Search for the cell housing the specified text and yield its (X, Y) center coordinate. 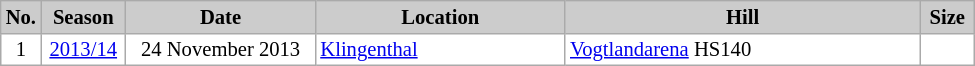
Date (221, 16)
Klingenthal (440, 49)
Season (84, 16)
24 November 2013 (221, 49)
No. (21, 16)
2013/14 (84, 49)
Vogtlandarena HS140 (742, 49)
1 (21, 49)
Hill (742, 16)
Size (948, 16)
Location (440, 16)
